Locate the cell with the specified text and output its (x, y) center coordinate. 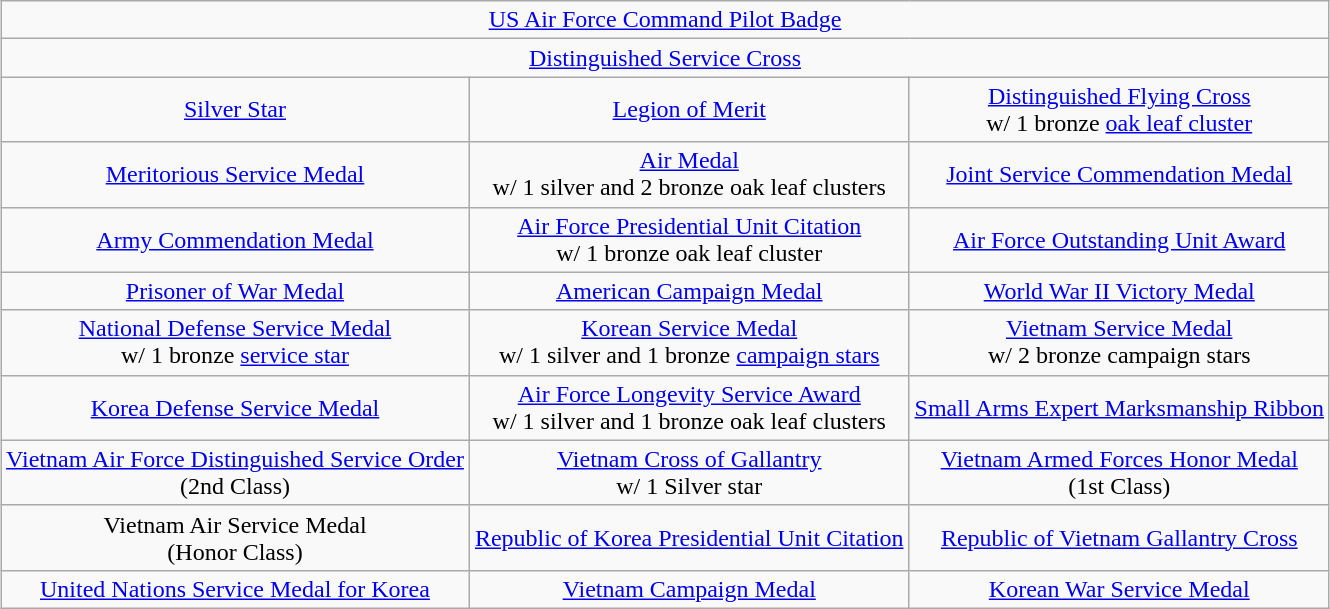
Vietnam Armed Forces Honor Medal(1st Class) (1119, 472)
Vietnam Cross of Gallantryw/ 1 Silver star (689, 472)
Joint Service Commendation Medal (1119, 174)
Air Force Presidential Unit Citationw/ 1 bronze oak leaf cluster (689, 240)
Vietnam Service Medalw/ 2 bronze campaign stars (1119, 342)
Korea Defense Service Medal (236, 408)
Korean Service Medalw/ 1 silver and 1 bronze campaign stars (689, 342)
Small Arms Expert Marksmanship Ribbon (1119, 408)
Distinguished Service Cross (666, 58)
Distinguished Flying Crossw/ 1 bronze oak leaf cluster (1119, 110)
Korean War Service Medal (1119, 589)
US Air Force Command Pilot Badge (666, 20)
American Campaign Medal (689, 291)
Legion of Merit (689, 110)
Vietnam Campaign Medal (689, 589)
Republic of Korea Presidential Unit Citation (689, 538)
Republic of Vietnam Gallantry Cross (1119, 538)
Prisoner of War Medal (236, 291)
Vietnam Air Force Distinguished Service Order(2nd Class) (236, 472)
Air Force Outstanding Unit Award (1119, 240)
Meritorious Service Medal (236, 174)
Vietnam Air Service Medal(Honor Class) (236, 538)
National Defense Service Medalw/ 1 bronze service star (236, 342)
United Nations Service Medal for Korea (236, 589)
Army Commendation Medal (236, 240)
Air Medalw/ 1 silver and 2 bronze oak leaf clusters (689, 174)
Air Force Longevity Service Awardw/ 1 silver and 1 bronze oak leaf clusters (689, 408)
World War II Victory Medal (1119, 291)
Silver Star (236, 110)
